Output the [X, Y] coordinate of the center of the cell containing the given text.  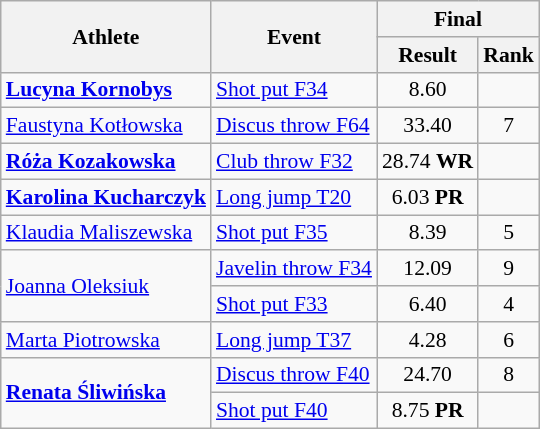
Event [294, 36]
5 [508, 233]
4.28 [428, 340]
Klaudia Maliszewska [106, 233]
28.74 WR [428, 162]
24.70 [428, 375]
8 [508, 375]
4 [508, 304]
Renata Śliwińska [106, 392]
Javelin throw F34 [294, 269]
Long jump T20 [294, 197]
Joanna Oleksiuk [106, 286]
Lucyna Kornobys [106, 90]
8.60 [428, 90]
Final [458, 19]
Shot put F34 [294, 90]
Rank [508, 55]
6.03 PR [428, 197]
Long jump T37 [294, 340]
9 [508, 269]
33.40 [428, 126]
8.75 PR [428, 411]
8.39 [428, 233]
Shot put F40 [294, 411]
Discus throw F64 [294, 126]
Shot put F35 [294, 233]
12.09 [428, 269]
Róża Kozakowska [106, 162]
Shot put F33 [294, 304]
Result [428, 55]
Club throw F32 [294, 162]
Karolina Kucharczyk [106, 197]
6.40 [428, 304]
Discus throw F40 [294, 375]
7 [508, 126]
Faustyna Kotłowska [106, 126]
Athlete [106, 36]
Marta Piotrowska [106, 340]
6 [508, 340]
